Extract the (X, Y) coordinate from the center of the cell holding the provided text.  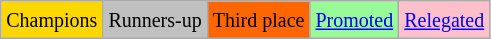
Relegated (444, 20)
Third place (258, 20)
Promoted (354, 20)
Runners-up (155, 20)
Champions (52, 20)
